Detect which cell encompasses the target text, then output its (x, y) center coordinate. 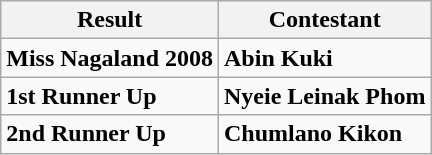
Chumlano Kikon (325, 134)
Result (110, 20)
1st Runner Up (110, 96)
Abin Kuki (325, 58)
Miss Nagaland 2008 (110, 58)
Contestant (325, 20)
2nd Runner Up (110, 134)
Nyeie Leinak Phom (325, 96)
